Locate the cell with the specified text and output its [x, y] center coordinate. 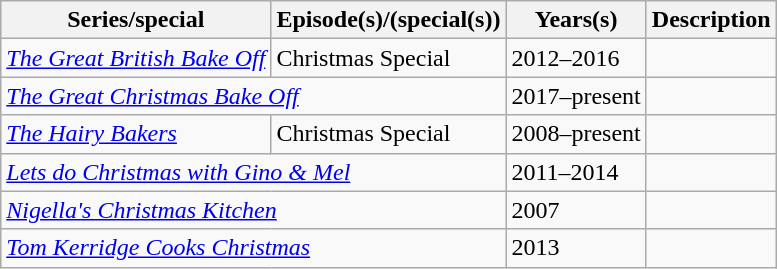
Years(s) [576, 20]
Episode(s)/(special(s)) [388, 20]
2013 [576, 248]
Tom Kerridge Cooks Christmas [254, 248]
The Hairy Bakers [136, 134]
Description [711, 20]
2008–present [576, 134]
The Great Christmas Bake Off [254, 96]
Lets do Christmas with Gino & Mel [254, 172]
2012–2016 [576, 58]
2017–present [576, 96]
Nigella's Christmas Kitchen [254, 210]
The Great British Bake Off [136, 58]
Series/special [136, 20]
2007 [576, 210]
2011–2014 [576, 172]
